From the cell containing the given text, extract its center point as [X, Y] coordinate. 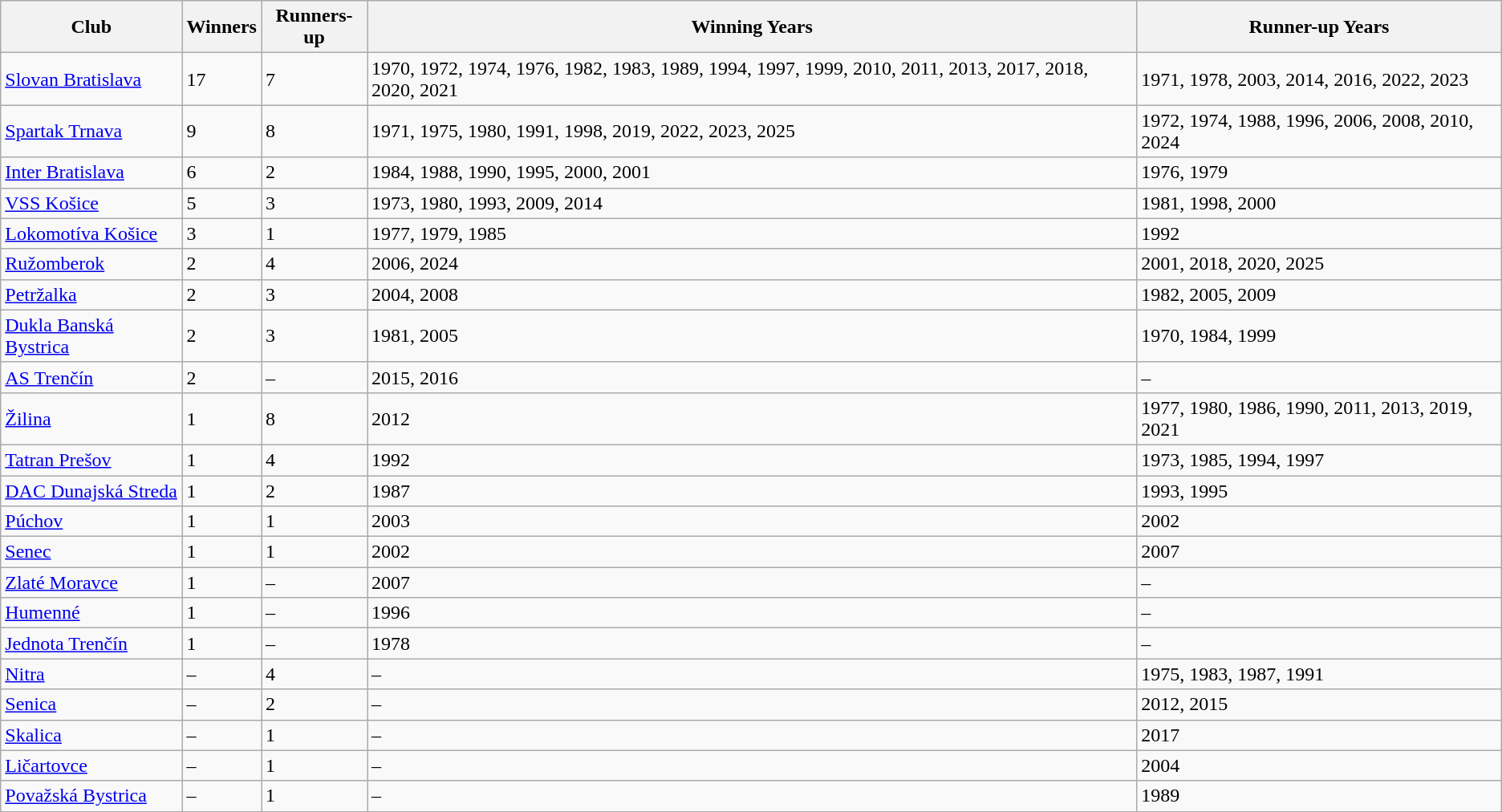
Inter Bratislava [91, 173]
1970, 1972, 1974, 1976, 1982, 1983, 1989, 1994, 1997, 1999, 2010, 2011, 2013, 2017, 2018, 2020, 2021 [753, 79]
1984, 1988, 1990, 1995, 2000, 2001 [753, 173]
1977, 1979, 1985 [753, 233]
2001, 2018, 2020, 2025 [1319, 264]
Považská Bystrica [91, 796]
1981, 1998, 2000 [1319, 203]
1976, 1979 [1319, 173]
1970, 1984, 1999 [1319, 335]
1993, 1995 [1319, 490]
Ružomberok [91, 264]
1971, 1978, 2003, 2014, 2016, 2022, 2023 [1319, 79]
Runners-up [315, 27]
Petržalka [91, 294]
Senica [91, 704]
Senec [91, 552]
Runner-up Years [1319, 27]
Jednota Trenčín [91, 644]
1975, 1983, 1987, 1991 [1319, 674]
2003 [753, 522]
1996 [753, 613]
Tatran Prešov [91, 460]
2017 [1319, 735]
1982, 2005, 2009 [1319, 294]
1987 [753, 490]
2012 [753, 419]
Ličartovce [91, 765]
6 [221, 173]
Púchov [91, 522]
Winners [221, 27]
Nitra [91, 674]
1973, 1980, 1993, 2009, 2014 [753, 203]
VSS Košice [91, 203]
7 [315, 79]
17 [221, 79]
2015, 2016 [753, 377]
Humenné [91, 613]
Dukla Banská Bystrica [91, 335]
AS Trenčín [91, 377]
1981, 2005 [753, 335]
Spartak Trnava [91, 132]
5 [221, 203]
Winning Years [753, 27]
Skalica [91, 735]
2012, 2015 [1319, 704]
DAC Dunajská Streda [91, 490]
1973, 1985, 1994, 1997 [1319, 460]
Slovan Bratislava [91, 79]
2006, 2024 [753, 264]
1972, 1974, 1988, 1996, 2006, 2008, 2010, 2024 [1319, 132]
2004 [1319, 765]
1971, 1975, 1980, 1991, 1998, 2019, 2022, 2023, 2025 [753, 132]
Club [91, 27]
1977, 1980, 1986, 1990, 2011, 2013, 2019, 2021 [1319, 419]
Žilina [91, 419]
9 [221, 132]
2004, 2008 [753, 294]
Lokomotíva Košice [91, 233]
1989 [1319, 796]
1978 [753, 644]
Zlaté Moravce [91, 583]
